Pinpoint the cell where the given text exists, returning its (x, y) midpoint coordinate. 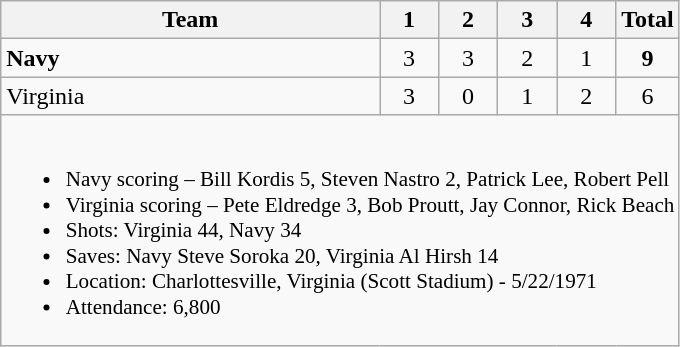
Virginia (190, 96)
6 (648, 96)
4 (586, 20)
Navy (190, 58)
9 (648, 58)
0 (468, 96)
Team (190, 20)
Total (648, 20)
